Detect which cell encompasses the target text, then output its [X, Y] center coordinate. 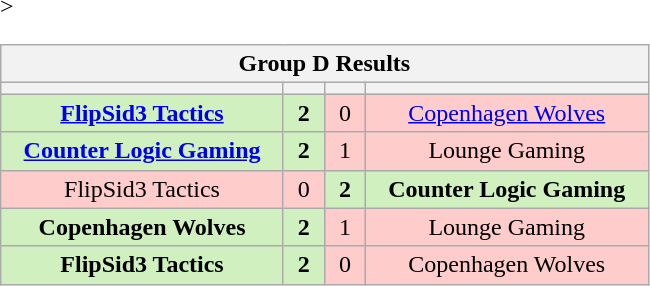
Group D Results [324, 64]
